Pinpoint the cell where the given text exists, returning its (x, y) midpoint coordinate. 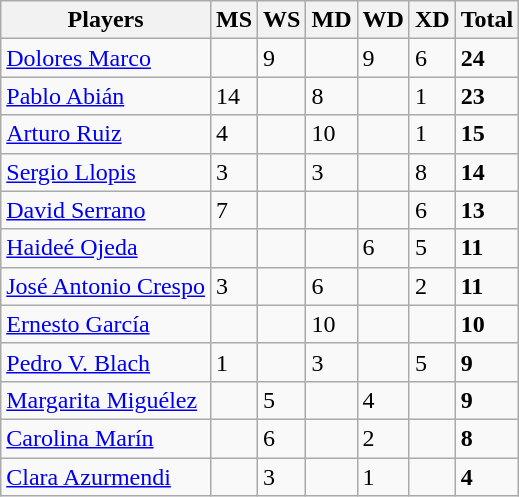
MD (332, 20)
13 (487, 210)
Clara Azurmendi (106, 477)
Margarita Miguélez (106, 400)
David Serrano (106, 210)
XD (432, 20)
24 (487, 58)
Players (106, 20)
23 (487, 96)
Pablo Abián (106, 96)
Ernesto García (106, 324)
Carolina Marín (106, 438)
Arturo Ruiz (106, 134)
Dolores Marco (106, 58)
Sergio Llopis (106, 172)
MS (234, 20)
Pedro V. Blach (106, 362)
Total (487, 20)
WS (282, 20)
Haideé Ojeda (106, 248)
WD (383, 20)
15 (487, 134)
José Antonio Crespo (106, 286)
7 (234, 210)
